Scan for the cell matching the given text and deliver its (x, y) coordinate at center. 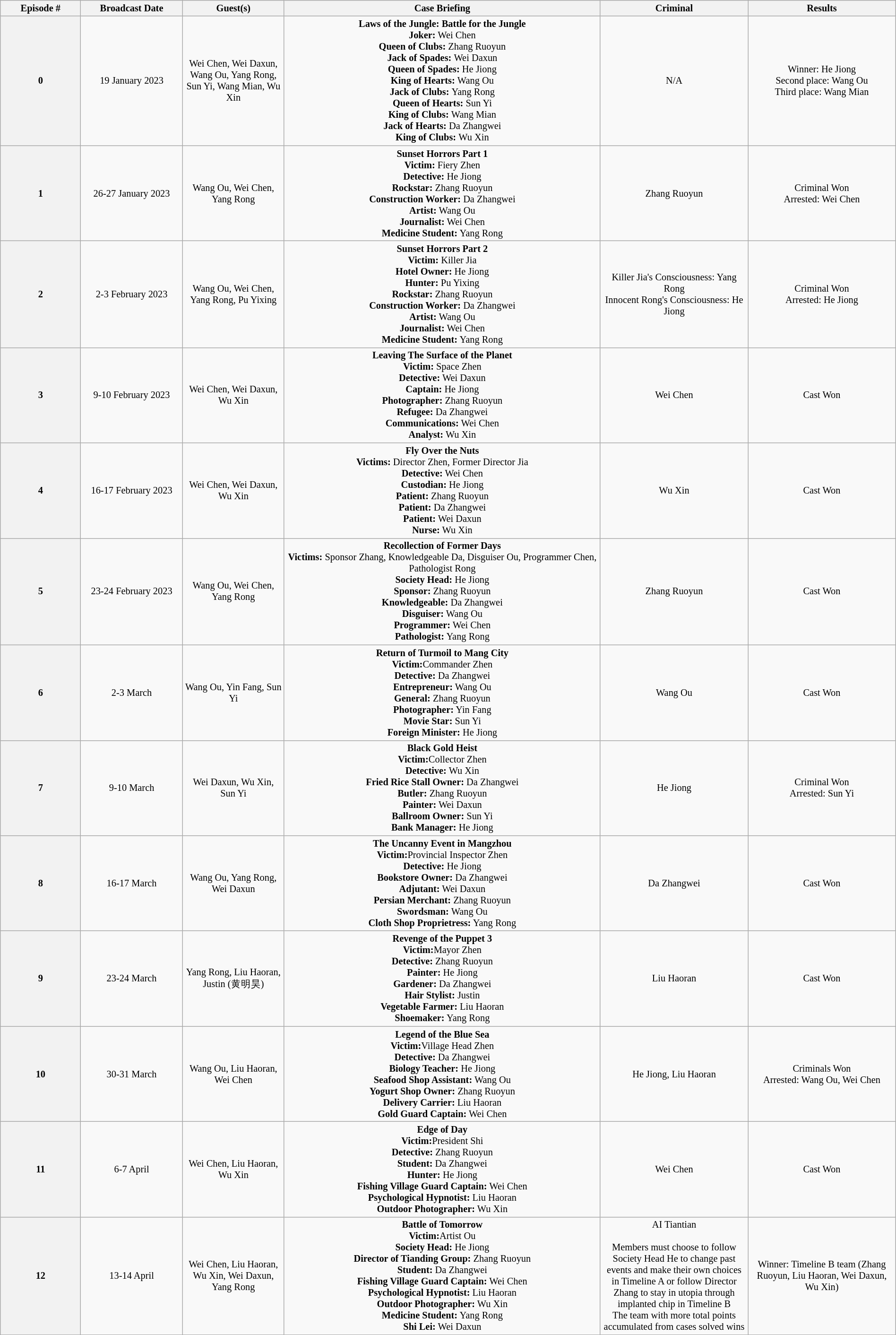
3 (41, 395)
Criminal (674, 8)
12 (41, 1276)
Episode # (41, 8)
Guest(s) (233, 8)
Criminal WonArrested: Sun Yi (822, 788)
6 (41, 693)
13-14 April (131, 1276)
2 (41, 294)
He Jiong (674, 788)
16-17 February 2023 (131, 491)
Wang Ou, Liu Haoran, Wei Chen (233, 1074)
Wang Ou, Yang Rong, Wei Daxun (233, 883)
Winner: Timeline B team (Zhang Ruoyun, Liu Haoran, Wei Daxun, Wu Xin) (822, 1276)
1 (41, 193)
9 (41, 979)
Yang Rong, Liu Haoran, Justin (黄明昊) (233, 979)
26-27 January 2023 (131, 193)
Wu Xin (674, 491)
2-3 February 2023 (131, 294)
Da Zhangwei (674, 883)
Case Briefing (442, 8)
19 January 2023 (131, 81)
9-10 February 2023 (131, 395)
8 (41, 883)
6-7 April (131, 1169)
23-24 February 2023 (131, 591)
Wang Ou, Yin Fang, Sun Yi (233, 693)
Liu Haoran (674, 979)
Wei Chen, Liu Haoran, Wu Xin, Wei Daxun, Yang Rong (233, 1276)
Results (822, 8)
Wei Chen, Wei Daxun, Wang Ou, Yang Rong, Sun Yi, Wang Mian, Wu Xin (233, 81)
Winner: He JiongSecond place: Wang OuThird place: Wang Mian (822, 81)
He Jiong, Liu Haoran (674, 1074)
11 (41, 1169)
30-31 March (131, 1074)
Killer Jia's Consciousness: Yang RongInnocent Rong's Consciousness: He Jiong (674, 294)
10 (41, 1074)
Wei Daxun, Wu Xin, Sun Yi (233, 788)
Broadcast Date (131, 8)
Wang Ou (674, 693)
Criminal WonArrested: Wei Chen (822, 193)
9-10 March (131, 788)
N/A (674, 81)
Criminal WonArrested: He Jiong (822, 294)
2-3 March (131, 693)
Wang Ou, Wei Chen, Yang Rong, Pu Yixing (233, 294)
4 (41, 491)
Criminals WonArrested: Wang Ou, Wei Chen (822, 1074)
16-17 March (131, 883)
0 (41, 81)
Wei Chen, Liu Haoran, Wu Xin (233, 1169)
5 (41, 591)
7 (41, 788)
23-24 March (131, 979)
